Find where the given text appears and provide that cell's center as [x, y] coordinate. 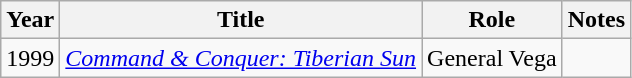
Command & Conquer: Tiberian Sun [241, 58]
1999 [30, 58]
General Vega [492, 58]
Year [30, 20]
Role [492, 20]
Title [241, 20]
Notes [596, 20]
